Identify which cell holds the provided text, then report its [X, Y] central coordinate. 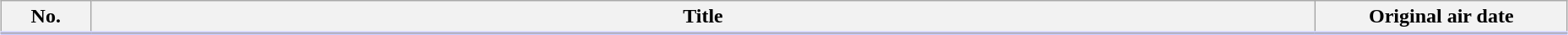
No. [46, 17]
Original air date [1441, 17]
Title [703, 17]
